Extract the [x, y] coordinate from the center of the cell holding the provided text.  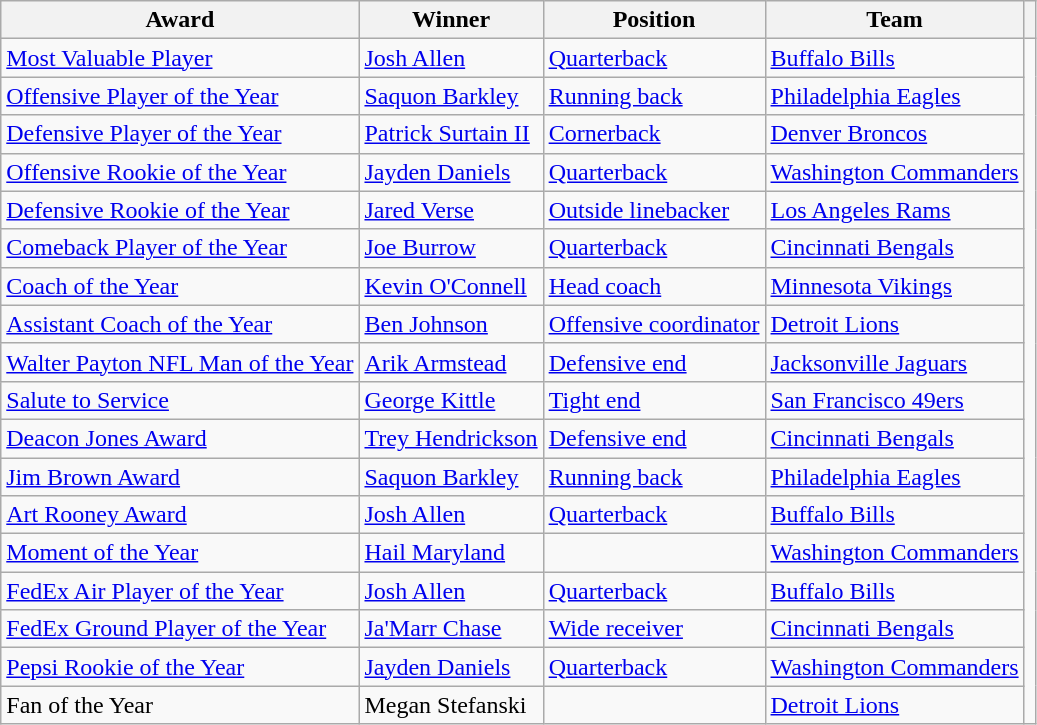
Jared Verse [451, 210]
Winner [451, 20]
Offensive coordinator [654, 324]
Arik Armstead [451, 362]
Fan of the Year [180, 705]
Joe Burrow [451, 248]
Art Rooney Award [180, 515]
Position [654, 20]
Head coach [654, 286]
Moment of the Year [180, 553]
Ja'Marr Chase [451, 629]
Offensive Rookie of the Year [180, 172]
Hail Maryland [451, 553]
Jacksonville Jaguars [894, 362]
Ben Johnson [451, 324]
Trey Hendrickson [451, 438]
Kevin O'Connell [451, 286]
Pepsi Rookie of the Year [180, 667]
Salute to Service [180, 400]
Assistant Coach of the Year [180, 324]
Team [894, 20]
FedEx Ground Player of the Year [180, 629]
Comeback Player of the Year [180, 248]
Most Valuable Player [180, 58]
Award [180, 20]
Defensive Rookie of the Year [180, 210]
Megan Stefanski [451, 705]
San Francisco 49ers [894, 400]
Los Angeles Rams [894, 210]
Offensive Player of the Year [180, 96]
Cornerback [654, 134]
Coach of the Year [180, 286]
Deacon Jones Award [180, 438]
Denver Broncos [894, 134]
Minnesota Vikings [894, 286]
George Kittle [451, 400]
Jim Brown Award [180, 477]
Outside linebacker [654, 210]
Walter Payton NFL Man of the Year [180, 362]
Tight end [654, 400]
FedEx Air Player of the Year [180, 591]
Patrick Surtain II [451, 134]
Wide receiver [654, 629]
Defensive Player of the Year [180, 134]
